Detect which cell encompasses the target text, then output its [X, Y] center coordinate. 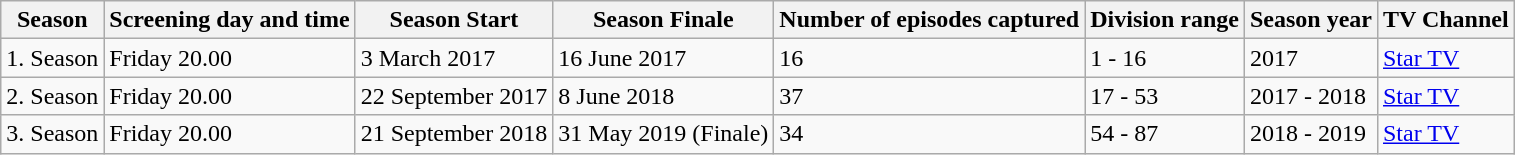
16 [930, 58]
TV Channel [1446, 20]
22 September 2017 [454, 96]
37 [930, 96]
Season [52, 20]
8 June 2018 [664, 96]
16 June 2017 [664, 58]
Number of episodes captured [930, 20]
Division range [1165, 20]
21 September 2018 [454, 134]
Season Start [454, 20]
1 - 16 [1165, 58]
2018 - 2019 [1310, 134]
1. Season [52, 58]
3. Season [52, 134]
Season Finale [664, 20]
Screening day and time [230, 20]
54 - 87 [1165, 134]
Season year [1310, 20]
2. Season [52, 96]
17 - 53 [1165, 96]
3 March 2017 [454, 58]
2017 [1310, 58]
34 [930, 134]
31 May 2019 (Finale) [664, 134]
2017 - 2018 [1310, 96]
